Locate the cell with the specified text and output its [x, y] center coordinate. 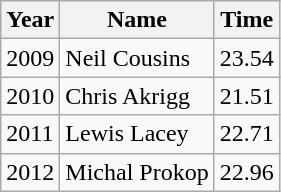
2011 [30, 134]
21.51 [246, 96]
Chris Akrigg [137, 96]
22.71 [246, 134]
2010 [30, 96]
Time [246, 20]
2012 [30, 172]
Michal Prokop [137, 172]
Name [137, 20]
Year [30, 20]
Neil Cousins [137, 58]
Lewis Lacey [137, 134]
22.96 [246, 172]
2009 [30, 58]
23.54 [246, 58]
